Detect which cell encompasses the target text, then output its (X, Y) center coordinate. 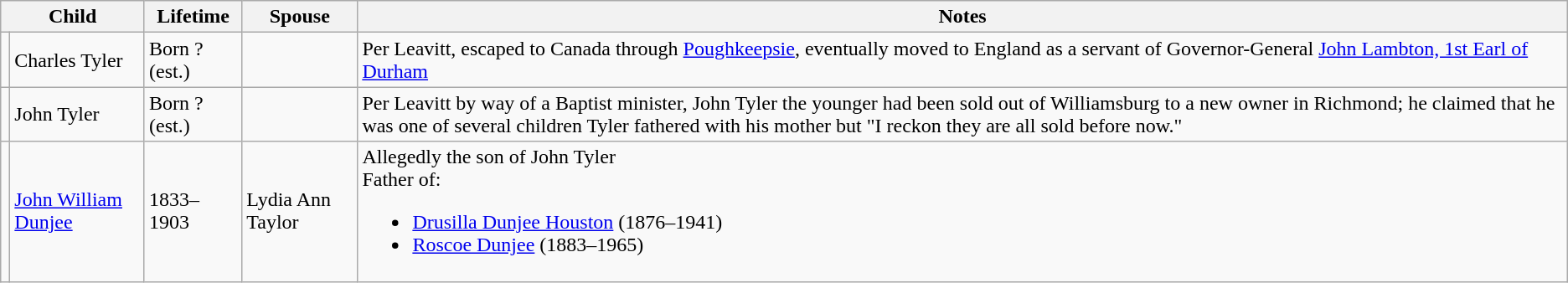
Lydia Ann Taylor (300, 211)
Per Leavitt, escaped to Canada through Poughkeepsie, eventually moved to England as a servant of Governor-General John Lambton, 1st Earl of Durham (962, 60)
1833–1903 (193, 211)
Lifetime (193, 17)
Charles Tyler (77, 60)
Child (73, 17)
John Tyler (77, 114)
Spouse (300, 17)
John William Dunjee (77, 211)
Notes (962, 17)
Allegedly the son of John TylerFather of:Drusilla Dunjee Houston (1876–1941)Roscoe Dunjee (1883–1965) (962, 211)
